Search for the cell housing the specified text and yield its [x, y] center coordinate. 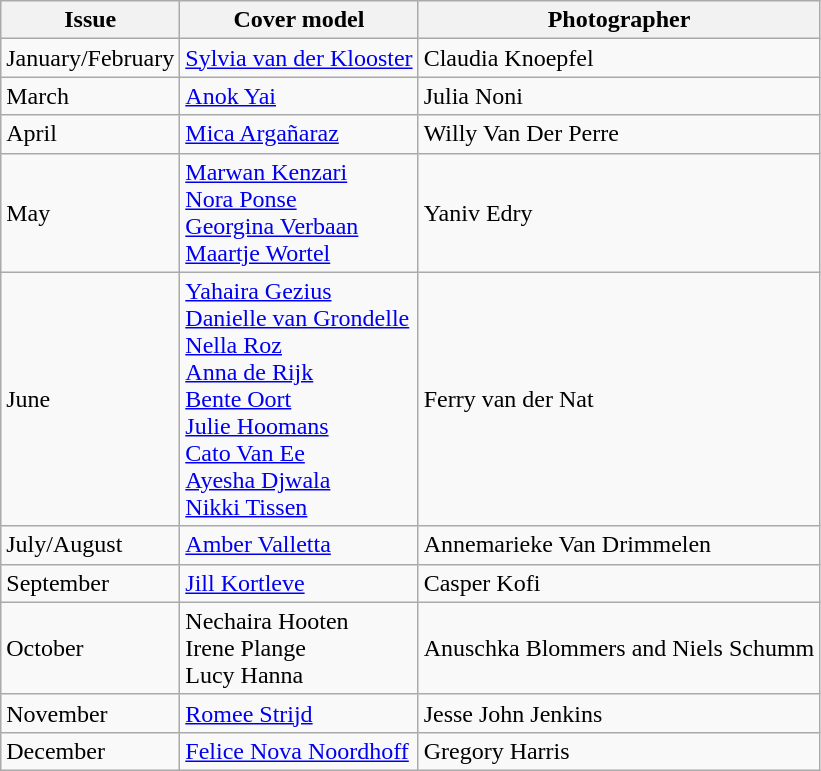
Claudia Knoepfel [619, 58]
Yaniv Edry [619, 212]
May [90, 212]
December [90, 751]
Julia Noni [619, 96]
Jill Kortleve [299, 583]
Romee Strijd [299, 713]
June [90, 399]
November [90, 713]
Yahaira GeziusDanielle van GrondelleNella RozAnna de RijkBente OortJulie HoomansCato Van EeAyesha DjwalaNikki Tissen [299, 399]
Casper Kofi [619, 583]
Felice Nova Noordhoff [299, 751]
Marwan KenzariNora PonseGeorgina VerbaanMaartje Wortel [299, 212]
Issue [90, 20]
January/February [90, 58]
Anuschka Blommers and Niels Schumm [619, 648]
October [90, 648]
Anok Yai [299, 96]
Amber Valletta [299, 545]
Gregory Harris [619, 751]
April [90, 134]
July/August [90, 545]
Mica Argañaraz [299, 134]
Jesse John Jenkins [619, 713]
Sylvia van der Klooster [299, 58]
September [90, 583]
Photographer [619, 20]
Annemarieke Van Drimmelen [619, 545]
Cover model [299, 20]
Willy Van Der Perre [619, 134]
March [90, 96]
Ferry van der Nat [619, 399]
Nechaira Hooten Irene Plange Lucy Hanna [299, 648]
